Extract the [X, Y] coordinate from the center of the cell holding the provided text.  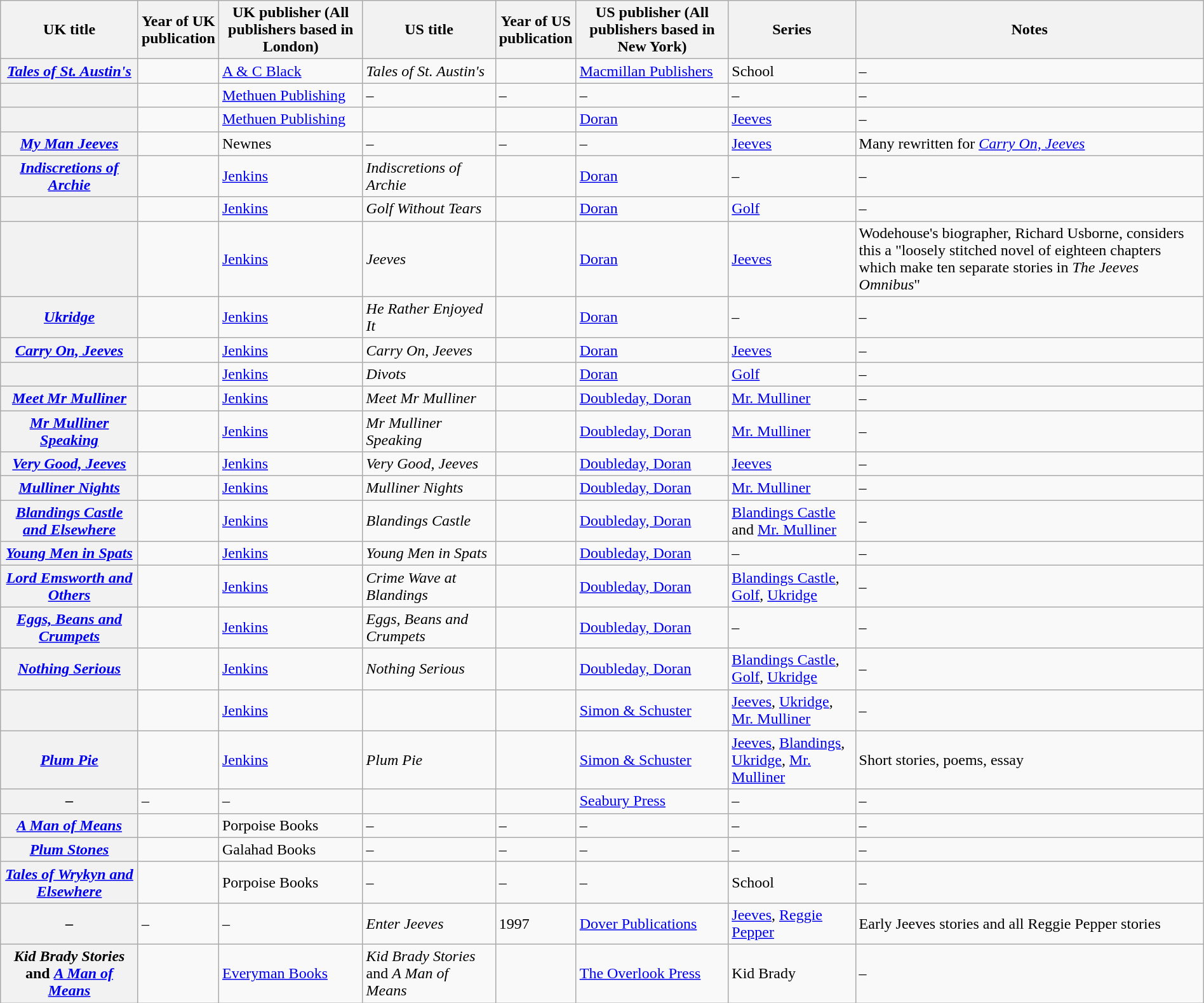
Kid Brady [792, 973]
My Man Jeeves [70, 143]
UK publisher (All publishers based in London) [291, 30]
Lord Emsworth and Others [70, 587]
Plum Stones [70, 849]
Divots [429, 374]
Macmillan Publishers [652, 71]
Jeeves, Ukridge, Mr. Mulliner [792, 710]
Jeeves, Blandings, Ukridge, Mr. Mulliner [792, 760]
Ukridge [70, 317]
Newnes [291, 143]
Blandings Castle and Mr. Mulliner [792, 521]
Series [792, 30]
Seabury Press [652, 801]
Enter Jeeves [429, 923]
A Man of Means [70, 825]
Blandings Castle and Elsewhere [70, 521]
Year of UKpublication [178, 30]
Tales of Wrykyn and Elsewhere [70, 882]
1997 [536, 923]
Everyman Books [291, 973]
A & C Black [291, 71]
Short stories, poems, essay [1029, 760]
UK title [70, 30]
Galahad Books [291, 849]
The Overlook Press [652, 973]
Crime Wave at Blandings [429, 587]
Early Jeeves stories and all Reggie Pepper stories [1029, 923]
Blandings Castle [429, 521]
Many rewritten for Carry On, Jeeves [1029, 143]
US title [429, 30]
Dover Publications [652, 923]
Jeeves, Reggie Pepper [792, 923]
He Rather Enjoyed It [429, 317]
Golf Without Tears [429, 209]
Year of USpublication [536, 30]
US publisher (All publishers based in New York) [652, 30]
Notes [1029, 30]
